Find where the given text appears and provide that cell's center as (X, Y) coordinate. 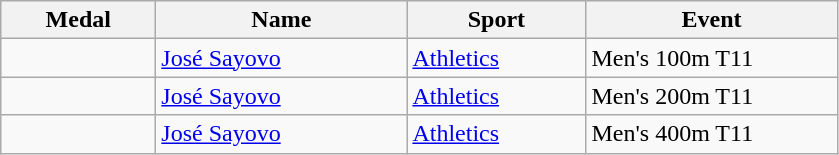
Men's 400m T11 (712, 134)
Medal (78, 20)
Sport (496, 20)
Event (712, 20)
Name (282, 20)
Men's 200m T11 (712, 96)
Men's 100m T11 (712, 58)
